Find where the given text appears and provide that cell's center as (x, y) coordinate. 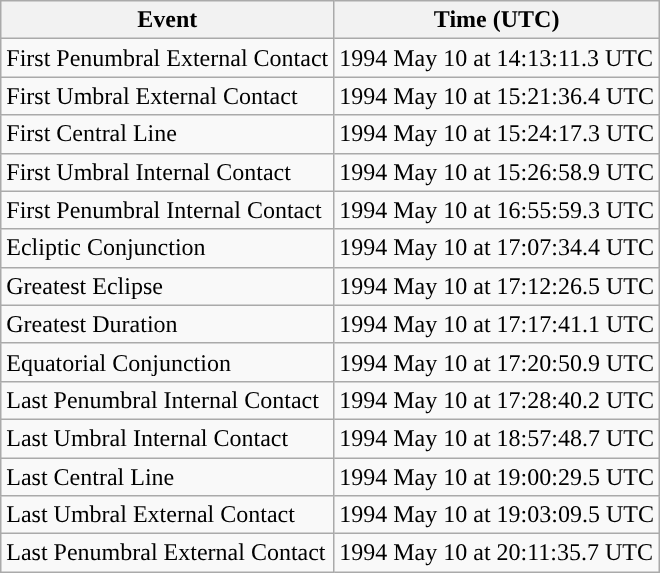
First Penumbral Internal Contact (168, 210)
Last Central Line (168, 477)
1994 May 10 at 17:07:34.4 UTC (497, 248)
First Penumbral External Contact (168, 58)
Last Umbral Internal Contact (168, 438)
1994 May 10 at 19:03:09.5 UTC (497, 515)
Greatest Eclipse (168, 286)
Event (168, 20)
Equatorial Conjunction (168, 362)
First Umbral External Contact (168, 96)
Last Penumbral Internal Contact (168, 400)
1994 May 10 at 20:11:35.7 UTC (497, 553)
1994 May 10 at 15:24:17.3 UTC (497, 134)
1994 May 10 at 17:28:40.2 UTC (497, 400)
1994 May 10 at 19:00:29.5 UTC (497, 477)
First Umbral Internal Contact (168, 172)
1994 May 10 at 15:21:36.4 UTC (497, 96)
Last Penumbral External Contact (168, 553)
Ecliptic Conjunction (168, 248)
1994 May 10 at 17:12:26.5 UTC (497, 286)
First Central Line (168, 134)
Last Umbral External Contact (168, 515)
1994 May 10 at 16:55:59.3 UTC (497, 210)
1994 May 10 at 14:13:11.3 UTC (497, 58)
1994 May 10 at 17:17:41.1 UTC (497, 324)
1994 May 10 at 15:26:58.9 UTC (497, 172)
1994 May 10 at 18:57:48.7 UTC (497, 438)
1994 May 10 at 17:20:50.9 UTC (497, 362)
Time (UTC) (497, 20)
Greatest Duration (168, 324)
